Detect which cell encompasses the target text, then output its (x, y) center coordinate. 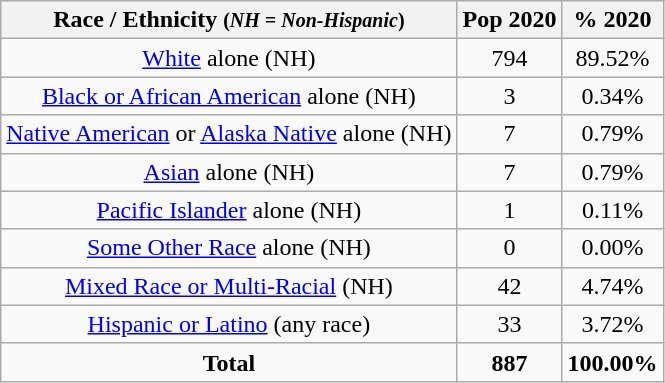
33 (510, 324)
Black or African American alone (NH) (229, 96)
3.72% (612, 324)
3 (510, 96)
0 (510, 248)
Total (229, 362)
887 (510, 362)
100.00% (612, 362)
Hispanic or Latino (any race) (229, 324)
0.34% (612, 96)
4.74% (612, 286)
White alone (NH) (229, 58)
89.52% (612, 58)
Asian alone (NH) (229, 172)
Native American or Alaska Native alone (NH) (229, 134)
794 (510, 58)
0.11% (612, 210)
1 (510, 210)
Pop 2020 (510, 20)
Race / Ethnicity (NH = Non-Hispanic) (229, 20)
42 (510, 286)
Pacific Islander alone (NH) (229, 210)
% 2020 (612, 20)
0.00% (612, 248)
Mixed Race or Multi-Racial (NH) (229, 286)
Some Other Race alone (NH) (229, 248)
